Detect which cell encompasses the target text, then output its (x, y) center coordinate. 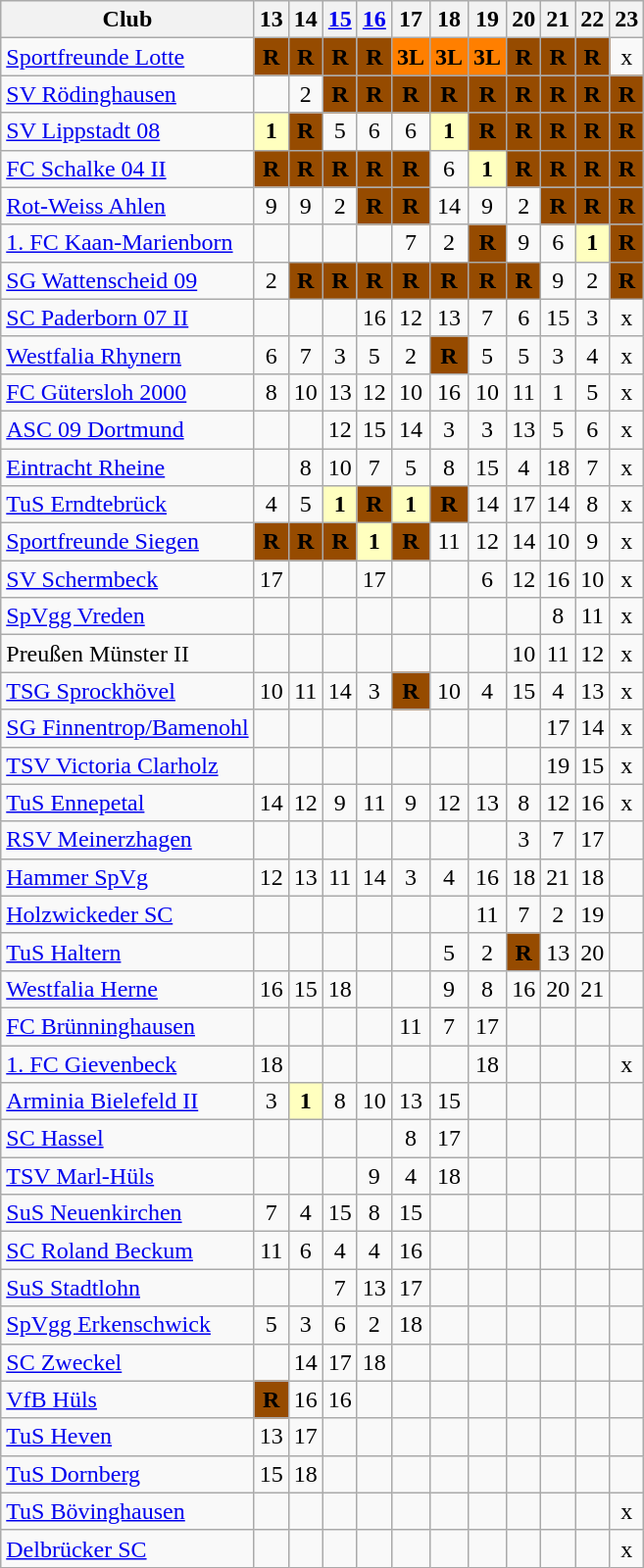
SC Paderborn 07 II (127, 318)
SV Lippstadt 08 (127, 131)
Delbrücker SC (127, 1548)
Holzwickeder SC (127, 914)
Rot-Weiss Ahlen (127, 206)
SpVgg Erkenschwick (127, 1325)
RSV Meinerzhagen (127, 840)
Hammer SpVg (127, 877)
FC Schalke 04 II (127, 169)
TuS Dornberg (127, 1474)
Sportfreunde Siegen (127, 542)
Arminia Bielefeld II (127, 1102)
Westfalia Rhynern (127, 355)
SC Hassel (127, 1139)
SpVgg Vreden (127, 616)
TuS Haltern (127, 952)
TSG Sprockhövel (127, 691)
23 (627, 20)
TSV Marl-Hüls (127, 1176)
Eintracht Rheine (127, 467)
TuS Bövinghausen (127, 1511)
Club (127, 20)
SV Rödinghausen (127, 94)
1. FC Kaan-Marienborn (127, 243)
SuS Neuenkirchen (127, 1213)
SG Finnentrop/Bamenohl (127, 728)
VfB Hüls (127, 1399)
FC Gütersloh 2000 (127, 392)
22 (592, 20)
SG Wattenscheid 09 (127, 280)
SC Roland Beckum (127, 1250)
SuS Stadtlohn (127, 1288)
SV Schermbeck (127, 579)
Sportfreunde Lotte (127, 57)
TuS Ennepetal (127, 803)
TSV Victoria Clarholz (127, 765)
ASC 09 Dortmund (127, 429)
FC Brünninghausen (127, 1026)
1. FC Gievenbeck (127, 1063)
TuS Erndtebrück (127, 505)
TuS Heven (127, 1437)
SC Zweckel (127, 1362)
Preußen Münster II (127, 654)
Westfalia Herne (127, 989)
